Pinpoint the cell where the given text exists, returning its (x, y) midpoint coordinate. 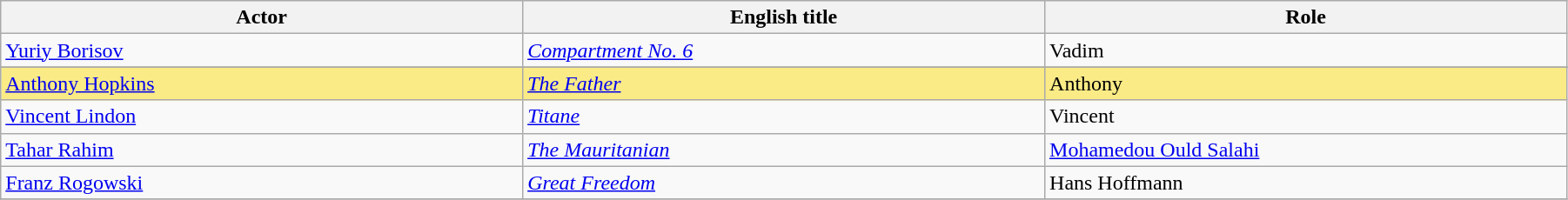
Role (1306, 17)
Yuriy Borisov (262, 50)
Anthony Hopkins (262, 83)
Anthony (1306, 83)
English title (784, 17)
Hans Hoffmann (1306, 183)
Franz Rogowski (262, 183)
Titane (784, 117)
The Father (784, 83)
Mohamedou Ould Salahi (1306, 150)
Tahar Rahim (262, 150)
Vadim (1306, 50)
Vincent Lindon (262, 117)
Compartment No. 6 (784, 50)
The Mauritanian (784, 150)
Vincent (1306, 117)
Actor (262, 17)
Great Freedom (784, 183)
